Return (X, Y) of the center of cell containing provided text 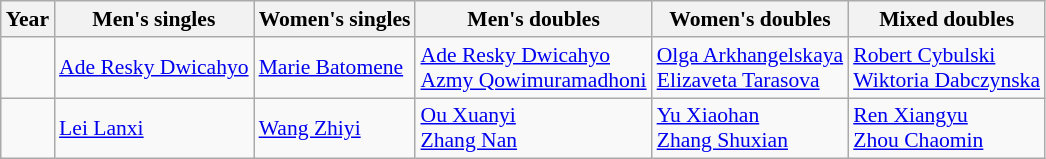
Lei Lanxi (154, 128)
Mixed doubles (946, 19)
Ren Xiangyu Zhou Chaomin (946, 128)
Women's singles (335, 19)
Men's singles (154, 19)
Ou Xuanyi Zhang Nan (533, 128)
Men's doubles (533, 19)
Year (28, 19)
Olga Arkhangelskaya Elizaveta Tarasova (750, 68)
Robert Cybulski Wiktoria Dabczynska (946, 68)
Ade Resky Dwicahyo Azmy Qowimuramadhoni (533, 68)
Ade Resky Dwicahyo (154, 68)
Yu Xiaohan Zhang Shuxian (750, 128)
Wang Zhiyi (335, 128)
Marie Batomene (335, 68)
Women's doubles (750, 19)
